Extract the (X, Y) coordinate from the center of the cell holding the provided text.  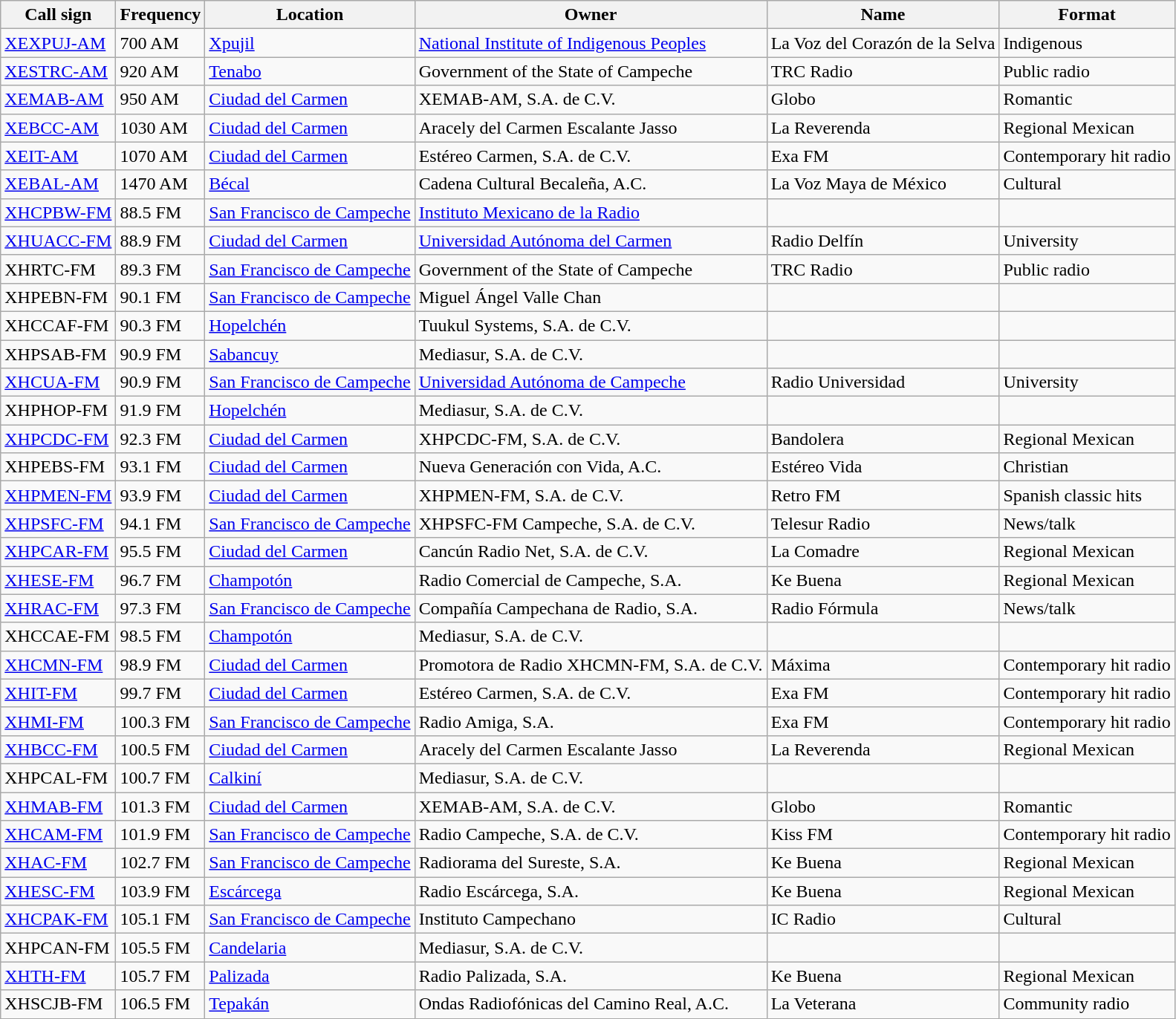
92.3 FM (160, 439)
102.7 FM (160, 863)
XHTH-FM (58, 976)
700 AM (160, 43)
98.5 FM (160, 637)
99.7 FM (160, 693)
89.3 FM (160, 269)
XHPSFC-FM (58, 524)
Cadena Cultural Becaleña, A.C. (591, 184)
XHPCDC-FM, S.A. de C.V. (591, 439)
Escárcega (310, 891)
Radio Fórmula (883, 608)
XHPCDC-FM (58, 439)
Máxima (883, 665)
XHSCJB-FM (58, 1004)
XEXPUJ-AM (58, 43)
XHUACC-FM (58, 241)
XHCPAK-FM (58, 919)
95.5 FM (160, 552)
101.9 FM (160, 835)
Nueva Generación con Vida, A.C. (591, 467)
XHPCAL-FM (58, 778)
Radio Comercial de Campeche, S.A. (591, 580)
Radio Campeche, S.A. de C.V. (591, 835)
Palizada (310, 976)
93.9 FM (160, 495)
Radio Escárcega, S.A. (591, 891)
105.7 FM (160, 976)
Radio Amiga, S.A. (591, 721)
Call sign (58, 15)
103.9 FM (160, 891)
Kiss FM (883, 835)
1470 AM (160, 184)
Candelaria (310, 948)
Universidad Autónoma del Carmen (591, 241)
XEIT-AM (58, 156)
Radio Palizada, S.A. (591, 976)
XHCUA-FM (58, 382)
XHCPBW-FM (58, 212)
La Veterana (883, 1004)
88.9 FM (160, 241)
100.7 FM (160, 778)
XHMAB-FM (58, 806)
Xpujil (310, 43)
XHCMN-FM (58, 665)
XHCAM-FM (58, 835)
Indigenous (1087, 43)
Miguel Ángel Valle Chan (591, 297)
Tepakán (310, 1004)
XHPMEN-FM, S.A. de C.V. (591, 495)
90.1 FM (160, 297)
XHPEBN-FM (58, 297)
XHRTC-FM (58, 269)
XHPSFC-FM Campeche, S.A. de C.V. (591, 524)
90.3 FM (160, 325)
XHAC-FM (58, 863)
100.3 FM (160, 721)
Bandolera (883, 439)
XHMI-FM (58, 721)
Community radio (1087, 1004)
94.1 FM (160, 524)
XHPCAR-FM (58, 552)
XHPCAN-FM (58, 948)
Retro FM (883, 495)
XHCCAF-FM (58, 325)
97.3 FM (160, 608)
Telesur Radio (883, 524)
105.5 FM (160, 948)
XEMAB-AM (58, 100)
100.5 FM (160, 749)
91.9 FM (160, 411)
IC Radio (883, 919)
Name (883, 15)
Estéreo Vida (883, 467)
Calkiní (310, 778)
Owner (591, 15)
Tuukul Systems, S.A. de C.V. (591, 325)
1030 AM (160, 128)
920 AM (160, 71)
Radiorama del Sureste, S.A. (591, 863)
101.3 FM (160, 806)
XHESC-FM (58, 891)
Promotora de Radio XHCMN-FM, S.A. de C.V. (591, 665)
1070 AM (160, 156)
Cancún Radio Net, S.A. de C.V. (591, 552)
Tenabo (310, 71)
98.9 FM (160, 665)
La Comadre (883, 552)
XHRAC-FM (58, 608)
Universidad Autónoma de Campeche (591, 382)
96.7 FM (160, 580)
Instituto Mexicano de la Radio (591, 212)
XHBCC-FM (58, 749)
Location (310, 15)
88.5 FM (160, 212)
National Institute of Indigenous Peoples (591, 43)
XESTRC-AM (58, 71)
Radio Universidad (883, 382)
Ondas Radiofónicas del Camino Real, A.C. (591, 1004)
Frequency (160, 15)
950 AM (160, 100)
XHPHOP-FM (58, 411)
Compañía Campechana de Radio, S.A. (591, 608)
Spanish classic hits (1087, 495)
XHPSAB-FM (58, 354)
Radio Delfín (883, 241)
93.1 FM (160, 467)
XHPEBS-FM (58, 467)
106.5 FM (160, 1004)
105.1 FM (160, 919)
XHIT-FM (58, 693)
Sabancuy (310, 354)
XHPMEN-FM (58, 495)
Christian (1087, 467)
La Voz del Corazón de la Selva (883, 43)
XHESE-FM (58, 580)
XEBCC-AM (58, 128)
Bécal (310, 184)
La Voz Maya de México (883, 184)
Instituto Campechano (591, 919)
XEBAL-AM (58, 184)
Format (1087, 15)
XHCCAE-FM (58, 637)
